Find where the given text appears and provide that cell's center as (x, y) coordinate. 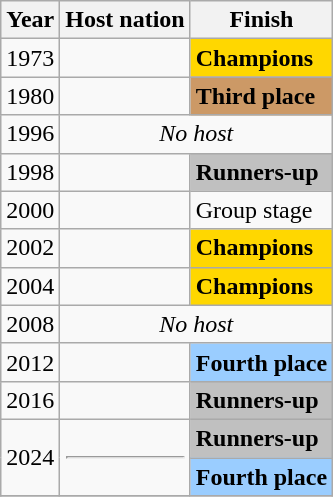
2004 (30, 286)
1980 (30, 96)
2008 (30, 324)
2024 (30, 457)
Third place (261, 96)
1998 (30, 172)
Year (30, 20)
2016 (30, 400)
2000 (30, 210)
Group stage (261, 210)
1973 (30, 58)
Host nation (125, 20)
2002 (30, 248)
2012 (30, 362)
1996 (30, 134)
Finish (261, 20)
